Detect which cell encompasses the target text, then output its [x, y] center coordinate. 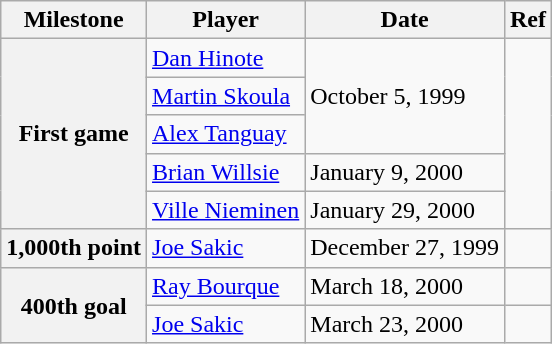
Dan Hinote [226, 58]
Ray Bourque [226, 286]
March 18, 2000 [405, 286]
December 27, 1999 [405, 248]
First game [74, 134]
400th goal [74, 305]
Milestone [74, 20]
October 5, 1999 [405, 96]
Ville Nieminen [226, 210]
1,000th point [74, 248]
Alex Tanguay [226, 134]
Ref [528, 20]
January 29, 2000 [405, 210]
January 9, 2000 [405, 172]
Brian Willsie [226, 172]
Date [405, 20]
March 23, 2000 [405, 324]
Martin Skoula [226, 96]
Player [226, 20]
